Provide the (X, Y) coordinate of the cell's center where the given text is located.  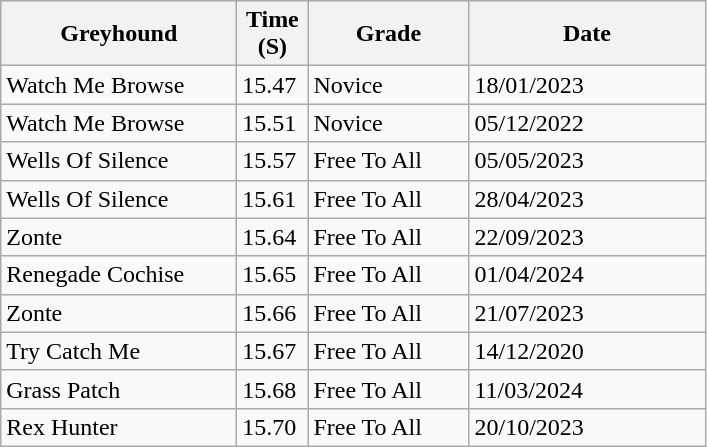
Grass Patch (119, 389)
05/05/2023 (587, 161)
15.64 (272, 237)
01/04/2024 (587, 275)
15.65 (272, 275)
Greyhound (119, 34)
Time (S) (272, 34)
20/10/2023 (587, 427)
Date (587, 34)
15.57 (272, 161)
15.70 (272, 427)
28/04/2023 (587, 199)
18/01/2023 (587, 85)
15.66 (272, 313)
05/12/2022 (587, 123)
Try Catch Me (119, 351)
15.61 (272, 199)
15.67 (272, 351)
15.47 (272, 85)
21/07/2023 (587, 313)
22/09/2023 (587, 237)
15.51 (272, 123)
Renegade Cochise (119, 275)
15.68 (272, 389)
Rex Hunter (119, 427)
Grade (388, 34)
14/12/2020 (587, 351)
11/03/2024 (587, 389)
